Capture the cell that displays the provided text and extract its (X, Y) central coordinate. 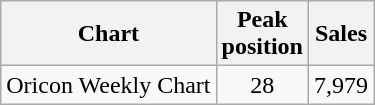
Oricon Weekly Chart (108, 85)
7,979 (340, 85)
Sales (340, 34)
Chart (108, 34)
28 (262, 85)
Peakposition (262, 34)
